Identify which cell holds the provided text, then report its (x, y) central coordinate. 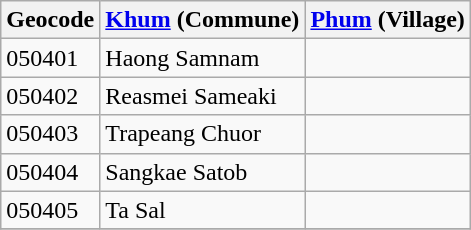
Sangkae Satob (202, 172)
050401 (50, 58)
Geocode (50, 20)
050403 (50, 134)
050402 (50, 96)
Trapeang Chuor (202, 134)
Ta Sal (202, 210)
Phum (Village) (388, 20)
Reasmei Sameaki (202, 96)
Haong Samnam (202, 58)
Khum (Commune) (202, 20)
050405 (50, 210)
050404 (50, 172)
